Return the [X, Y] coordinate for the center point of the cell that contains the specified text.  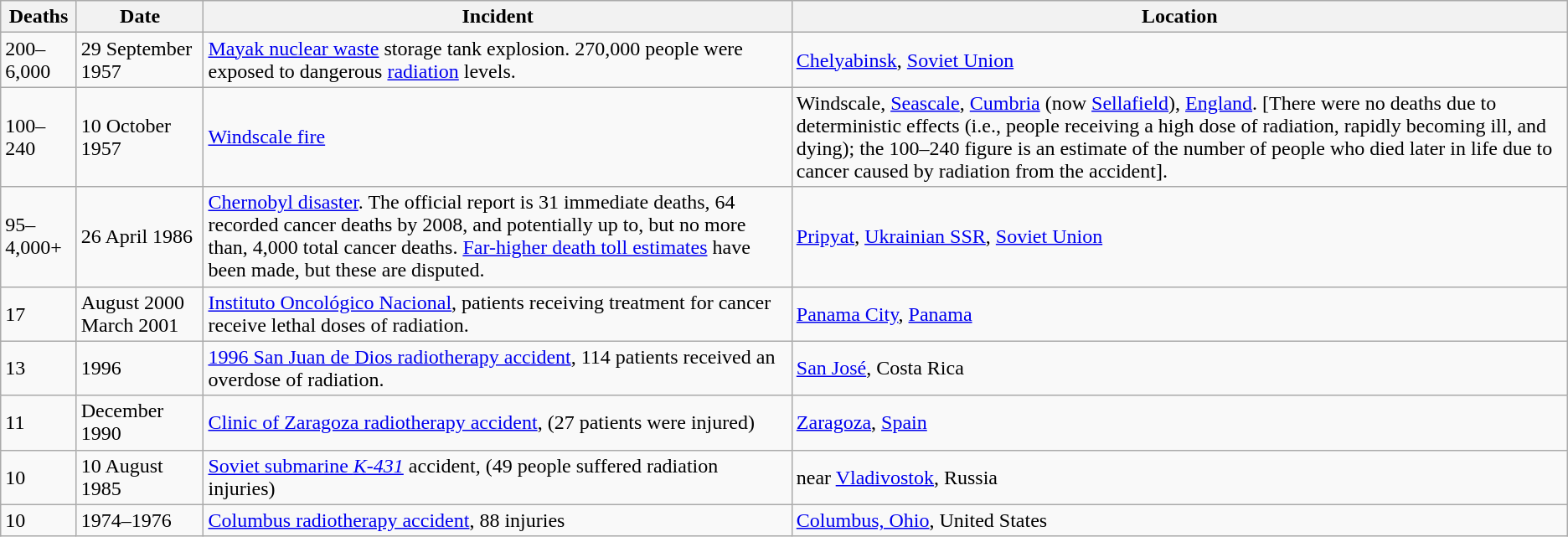
Windscale fire [498, 137]
100–240 [39, 137]
December 1990 [140, 422]
11 [39, 422]
Clinic of Zaragoza radiotherapy accident, (27 patients were injured) [498, 422]
Mayak nuclear waste storage tank explosion. 270,000 people were exposed to dangerous radiation levels. [498, 60]
13 [39, 369]
17 [39, 313]
Incident [498, 17]
10 August 1985 [140, 478]
San José, Costa Rica [1179, 369]
Columbus, Ohio, United States [1179, 520]
1974–1976 [140, 520]
Date [140, 17]
Soviet submarine K-431 accident, (49 people suffered radiation injuries) [498, 478]
29 September 1957 [140, 60]
Location [1179, 17]
Deaths [39, 17]
200–6,000 [39, 60]
Zaragoza, Spain [1179, 422]
95–4,000+ [39, 236]
Columbus radiotherapy accident, 88 injuries [498, 520]
26 April 1986 [140, 236]
Instituto Oncológico Nacional, patients receiving treatment for cancer receive lethal doses of radiation. [498, 313]
Pripyat, Ukrainian SSR, Soviet Union [1179, 236]
August 2000 March 2001 [140, 313]
1996 [140, 369]
10 October 1957 [140, 137]
Panama City, Panama [1179, 313]
Chelyabinsk, Soviet Union [1179, 60]
1996 San Juan de Dios radiotherapy accident, 114 patients received an overdose of radiation. [498, 369]
near Vladivostok, Russia [1179, 478]
